Search for the cell housing the specified text and yield its [x, y] center coordinate. 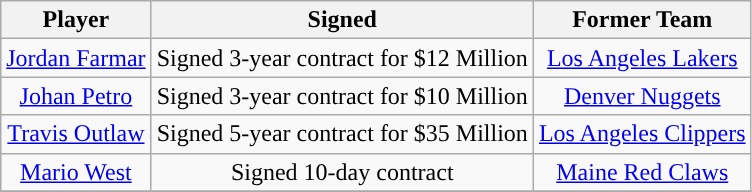
Johan Petro [76, 96]
Travis Outlaw [76, 134]
Player [76, 20]
Signed 5-year contract for $35 Million [342, 134]
Jordan Farmar [76, 58]
Signed 10-day contract [342, 172]
Signed [342, 20]
Maine Red Claws [642, 172]
Los Angeles Lakers [642, 58]
Signed 3-year contract for $12 Million [342, 58]
Mario West [76, 172]
Los Angeles Clippers [642, 134]
Signed 3-year contract for $10 Million [342, 96]
Denver Nuggets [642, 96]
Former Team [642, 20]
